Extract the [x, y] coordinate from the center of the cell holding the provided text.  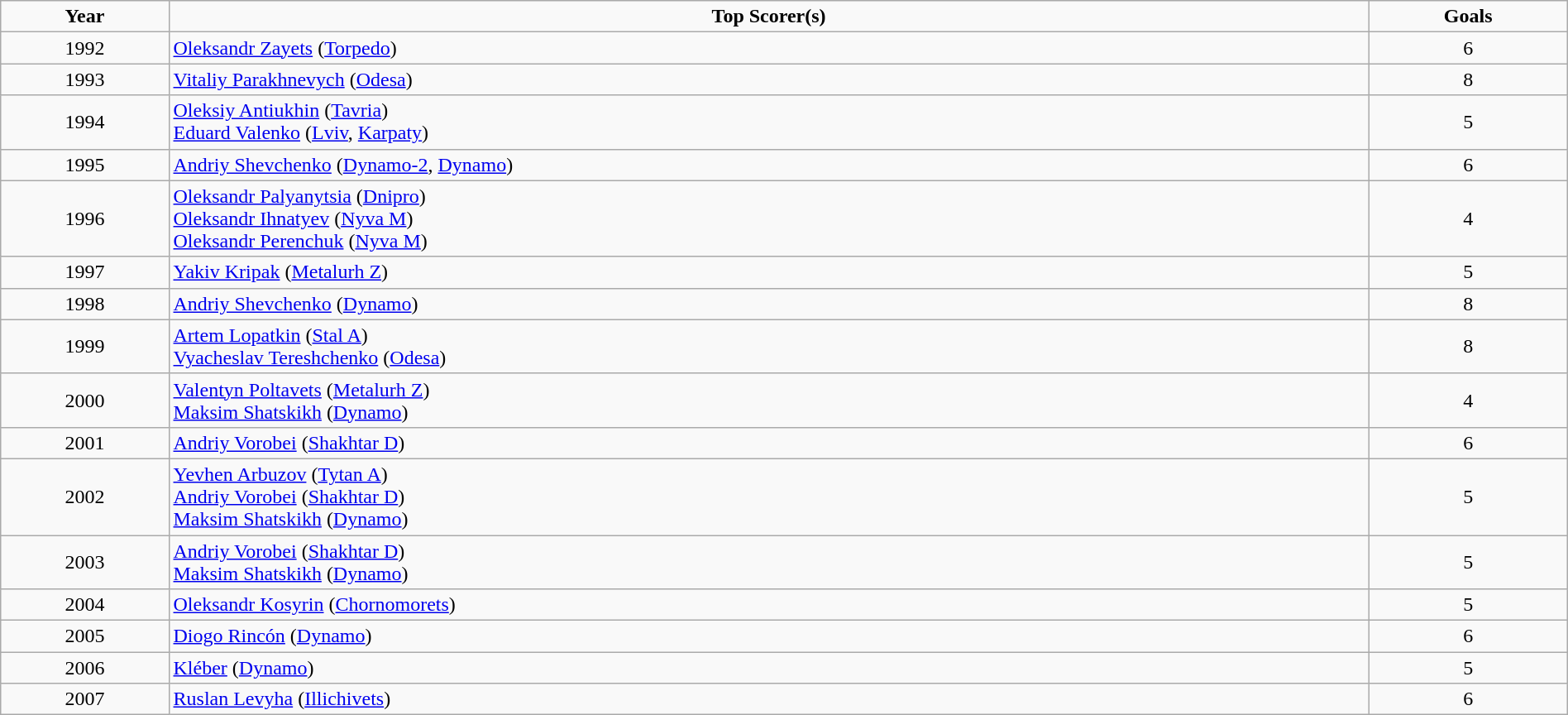
Top Scorer(s) [769, 17]
Oleksandr Kosyrin (Chornomorets) [769, 605]
Artem Lopatkin (Stal A) Vyacheslav Tereshchenko (Odesa) [769, 346]
Yakiv Kripak (Metalurh Z) [769, 272]
Vitaliy Parakhnevych (Odesa) [769, 79]
2000 [84, 401]
1995 [84, 165]
2002 [84, 497]
1992 [84, 48]
2004 [84, 605]
1998 [84, 304]
Andriy Vorobei (Shakhtar D) Maksim Shatskikh (Dynamo) [769, 561]
1994 [84, 122]
2006 [84, 668]
Ruslan Levyha (Illichivets) [769, 699]
Andriy Shevchenko (Dynamo) [769, 304]
1996 [84, 218]
Yevhen Arbuzov (Tytan A) Andriy Vorobei (Shakhtar D) Maksim Shatskikh (Dynamo) [769, 497]
Andriy Vorobei (Shakhtar D) [769, 443]
Oleksandr Zayets (Torpedo) [769, 48]
1999 [84, 346]
Kléber (Dynamo) [769, 668]
1997 [84, 272]
Oleksandr Palyanytsia (Dnipro) Oleksandr Ihnatyev (Nyva M) Oleksandr Perenchuk (Nyva M) [769, 218]
Oleksiy Antiukhin (Tavria) Eduard Valenko (Lviv, Karpaty) [769, 122]
2005 [84, 636]
Diogo Rincón (Dynamo) [769, 636]
2001 [84, 443]
2003 [84, 561]
1993 [84, 79]
Valentyn Poltavets (Metalurh Z) Maksim Shatskikh (Dynamo) [769, 401]
2007 [84, 699]
Goals [1468, 17]
Andriy Shevchenko (Dynamo-2, Dynamo) [769, 165]
Year [84, 17]
